Return [x, y] of the center of cell containing provided text 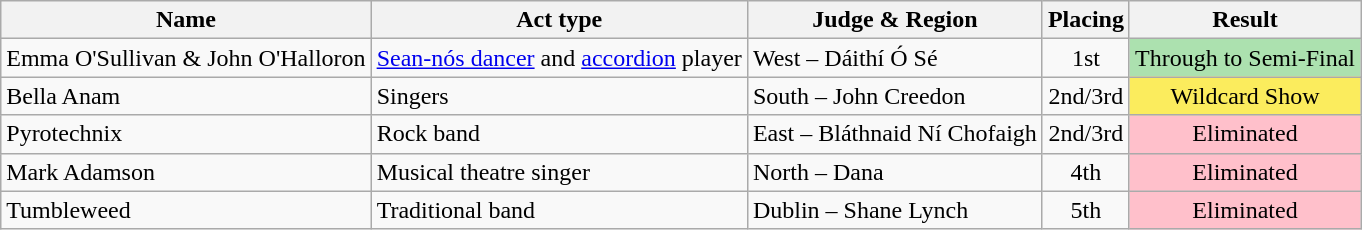
Judge & Region [894, 20]
Wildcard Show [1244, 96]
Name [186, 20]
Result [1244, 20]
Dublin – Shane Lynch [894, 210]
South – John Creedon [894, 96]
Through to Semi-Final [1244, 58]
Emma O'Sullivan & John O'Halloron [186, 58]
Pyrotechnix [186, 134]
Sean-nós dancer and accordion player [559, 58]
4th [1086, 172]
1st [1086, 58]
Mark Adamson [186, 172]
North – Dana [894, 172]
Traditional band [559, 210]
Act type [559, 20]
5th [1086, 210]
Bella Anam [186, 96]
East – Bláthnaid Ní Chofaigh [894, 134]
Placing [1086, 20]
Musical theatre singer [559, 172]
Rock band [559, 134]
West – Dáithí Ó Sé [894, 58]
Tumbleweed [186, 210]
Singers [559, 96]
